Scan for the cell matching the given text and deliver its (X, Y) coordinate at center. 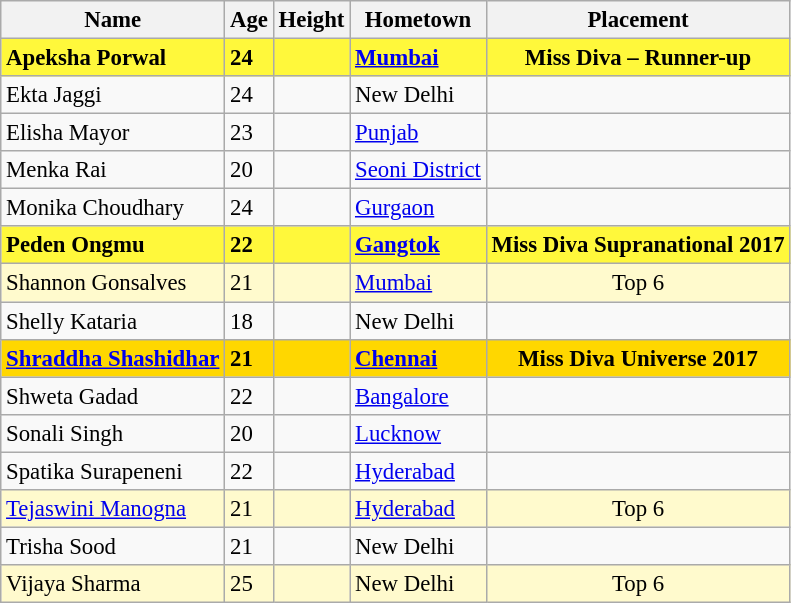
Sonali Singh (113, 433)
Chennai (418, 358)
Placement (638, 20)
Shelly Kataria (113, 321)
Gurgaon (418, 208)
Shweta Gadad (113, 396)
Apeksha Porwal (113, 58)
Age (250, 20)
25 (250, 584)
Gangtok (418, 245)
Lucknow (418, 433)
18 (250, 321)
Shannon Gonsalves (113, 283)
Punjab (418, 133)
Vijaya Sharma (113, 584)
Spatika Surapeneni (113, 471)
Ekta Jaggi (113, 95)
Tejaswini Manogna (113, 509)
Hometown (418, 20)
Miss Diva Supranational 2017 (638, 245)
Seoni District (418, 170)
Elisha Mayor (113, 133)
Miss Diva Universe 2017 (638, 358)
Miss Diva – Runner-up (638, 58)
Monika Choudhary (113, 208)
Bangalore (418, 396)
Height (311, 20)
Menka Rai (113, 170)
Peden Ongmu (113, 245)
Trisha Sood (113, 546)
Shraddha Shashidhar (113, 358)
23 (250, 133)
Name (113, 20)
